Capture the cell that displays the provided text and extract its (x, y) central coordinate. 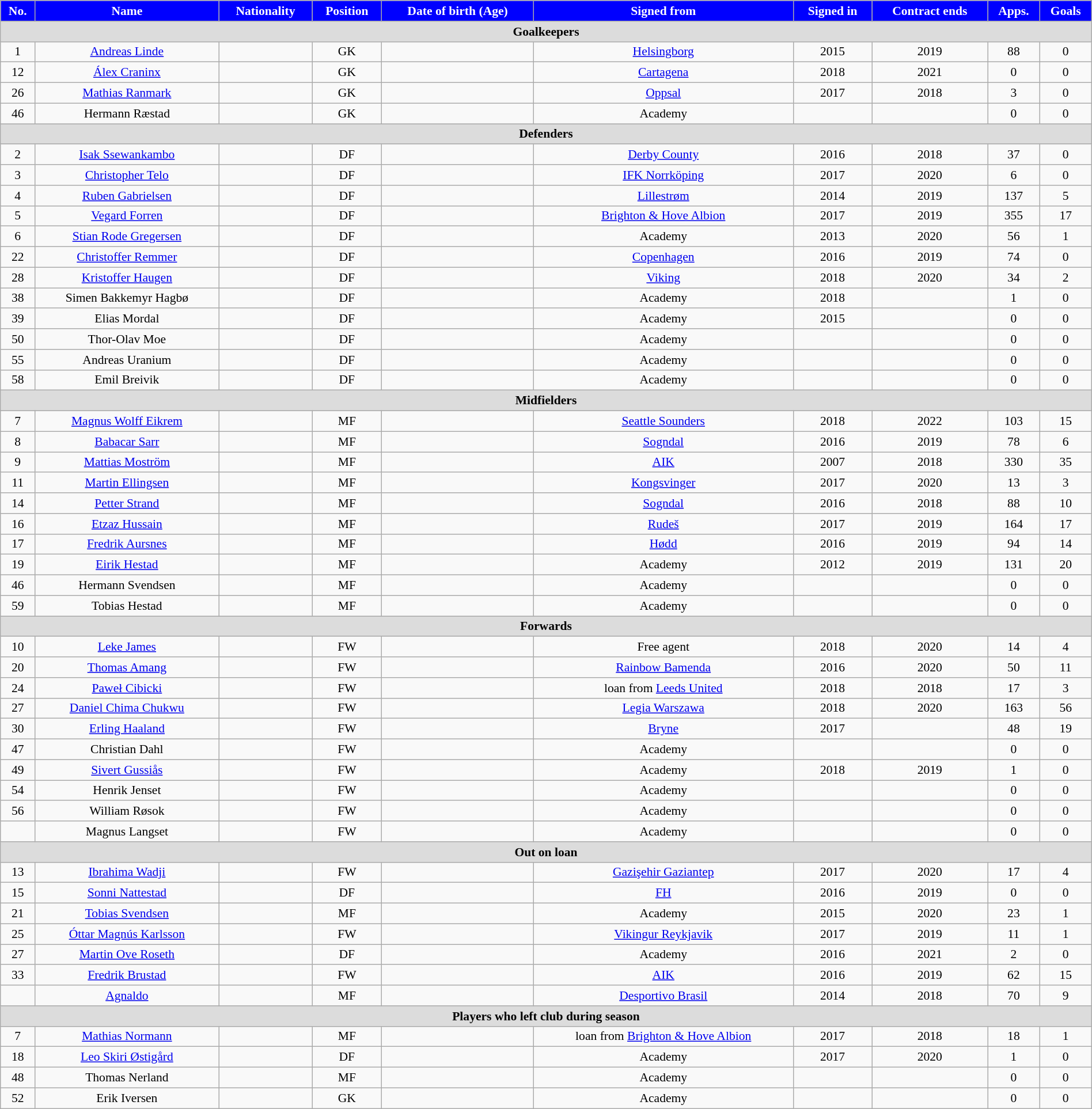
54 (18, 791)
Leke James (127, 647)
Eirik Hestad (127, 565)
Leo Skiri Østigård (127, 1057)
Goals (1066, 11)
Rudeš (663, 524)
Mathias Ranmark (127, 93)
Gazişehir Gaziantep (663, 872)
30 (18, 729)
Thomas Nerland (127, 1078)
Brighton & Hove Albion (663, 216)
Nationality (266, 11)
23 (1014, 914)
52 (18, 1098)
21 (18, 914)
Ruben Gabrielsen (127, 196)
Sivert Gussiås (127, 770)
37 (1014, 155)
Bryne (663, 729)
137 (1014, 196)
70 (1014, 996)
16 (18, 524)
163 (1014, 708)
Mathias Normann (127, 1036)
Signed from (663, 11)
Magnus Langset (127, 831)
Paweł Cibicki (127, 688)
Mattias Moström (127, 462)
103 (1014, 421)
Magnus Wolff Eikrem (127, 421)
Thomas Amang (127, 667)
74 (1014, 257)
Isak Ssewankambo (127, 155)
Oppsal (663, 93)
Lillestrøm (663, 196)
62 (1014, 975)
Contract ends (930, 11)
330 (1014, 462)
Vegard Forren (127, 216)
Legia Warszawa (663, 708)
Erik Iversen (127, 1098)
Thor-Olav Moe (127, 339)
Vikingur Reykjavik (663, 934)
Tobias Svendsen (127, 914)
Helsingborg (663, 52)
8 (18, 442)
Henrik Jenset (127, 791)
55 (18, 360)
26 (18, 93)
39 (18, 319)
Defenders (546, 134)
loan from Brighton & Hove Albion (663, 1036)
58 (18, 380)
Hødd (663, 544)
Kristoffer Haugen (127, 278)
Signed in (833, 11)
355 (1014, 216)
59 (18, 606)
Christopher Telo (127, 175)
12 (18, 73)
Martin Ove Roseth (127, 955)
Christoffer Remmer (127, 257)
loan from Leeds United (663, 688)
Andreas Uranium (127, 360)
Fredrik Brustad (127, 975)
Etzaz Hussain (127, 524)
94 (1014, 544)
Martin Ellingsen (127, 483)
Out on loan (546, 852)
Seattle Sounders (663, 421)
Hermann Svendsen (127, 586)
28 (18, 278)
Ibrahima Wadji (127, 872)
Babacar Sarr (127, 442)
131 (1014, 565)
Tobias Hestad (127, 606)
Derby County (663, 155)
164 (1014, 524)
Simen Bakkemyr Hagbø (127, 298)
Sonni Nattestad (127, 893)
49 (18, 770)
Christian Dahl (127, 750)
Elias Mordal (127, 319)
2013 (833, 237)
Forwards (546, 626)
Fredrik Aursnes (127, 544)
Hermann Ræstad (127, 113)
78 (1014, 442)
Álex Craninx (127, 73)
22 (18, 257)
Rainbow Bamenda (663, 667)
Daniel Chima Chukwu (127, 708)
47 (18, 750)
Goalkeepers (546, 32)
Agnaldo (127, 996)
IFK Norrköping (663, 175)
Óttar Magnús Karlsson (127, 934)
No. (18, 11)
William Røsok (127, 811)
Copenhagen (663, 257)
Andreas Linde (127, 52)
Apps. (1014, 11)
Petter Strand (127, 503)
2007 (833, 462)
Erling Haaland (127, 729)
Midfielders (546, 401)
Position (347, 11)
34 (1014, 278)
33 (18, 975)
35 (1066, 462)
2022 (930, 421)
24 (18, 688)
Viking (663, 278)
Date of birth (Age) (458, 11)
FH (663, 893)
Players who left club during season (546, 1016)
Kongsvinger (663, 483)
Cartagena (663, 73)
Emil Breivik (127, 380)
Stian Rode Gregersen (127, 237)
Free agent (663, 647)
2012 (833, 565)
25 (18, 934)
Name (127, 11)
38 (18, 298)
Desportivo Brasil (663, 996)
